Find where the given text appears and provide that cell's center as (x, y) coordinate. 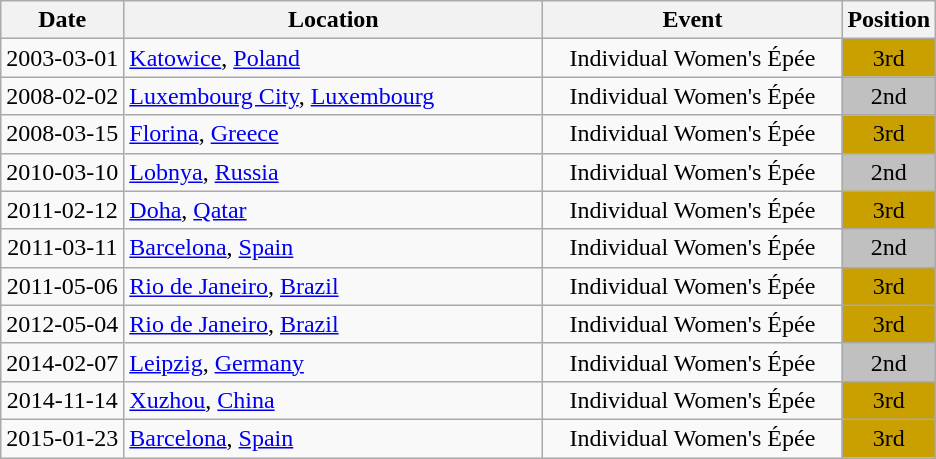
2012-05-04 (62, 324)
2011-05-06 (62, 286)
Position (889, 20)
Katowice, Poland (334, 58)
2008-03-15 (62, 134)
2008-02-02 (62, 96)
Location (334, 20)
Luxembourg City, Luxembourg (334, 96)
2003-03-01 (62, 58)
2011-02-12 (62, 210)
Xuzhou, China (334, 400)
Leipzig, Germany (334, 362)
2014-11-14 (62, 400)
Event (692, 20)
Date (62, 20)
2015-01-23 (62, 438)
2010-03-10 (62, 172)
Lobnya, Russia (334, 172)
Doha, Qatar (334, 210)
2011-03-11 (62, 248)
Florina, Greece (334, 134)
2014-02-07 (62, 362)
